Return (x, y) of the center of cell containing provided text 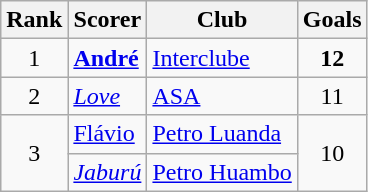
Love (108, 96)
1 (34, 58)
10 (332, 153)
Petro Luanda (222, 134)
Petro Huambo (222, 172)
ASA (222, 96)
Goals (332, 20)
André (108, 58)
3 (34, 153)
11 (332, 96)
Scorer (108, 20)
Flávio (108, 134)
Rank (34, 20)
Club (222, 20)
12 (332, 58)
Interclube (222, 58)
2 (34, 96)
Jaburú (108, 172)
